Return the (X, Y) coordinate for the center point of the cell that contains the specified text.  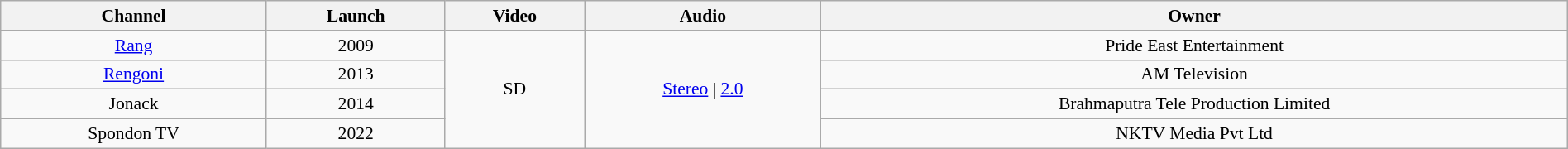
Stereo | 2.0 (703, 89)
SD (514, 89)
2014 (356, 104)
Jonack (134, 104)
Brahmaputra Tele Production Limited (1194, 104)
2022 (356, 134)
Audio (703, 16)
Owner (1194, 16)
Channel (134, 16)
2013 (356, 74)
Pride East Entertainment (1194, 46)
2009 (356, 46)
Spondon TV (134, 134)
AM Television (1194, 74)
Rang (134, 46)
Rengoni (134, 74)
Video (514, 16)
NKTV Media Pvt Ltd (1194, 134)
Launch (356, 16)
